Provide the [x, y] coordinate of the cell's center where the given text is located.  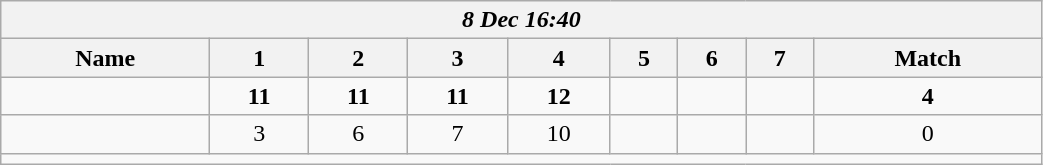
0 [928, 134]
12 [558, 96]
5 [644, 58]
1 [260, 58]
2 [358, 58]
8 Dec 16:40 [522, 20]
10 [558, 134]
Match [928, 58]
Name [106, 58]
